Find where the given text appears and provide that cell's center as (X, Y) coordinate. 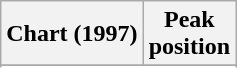
Peakposition (189, 34)
Chart (1997) (72, 34)
